Return the [X, Y] coordinate for the center point of the cell that contains the specified text.  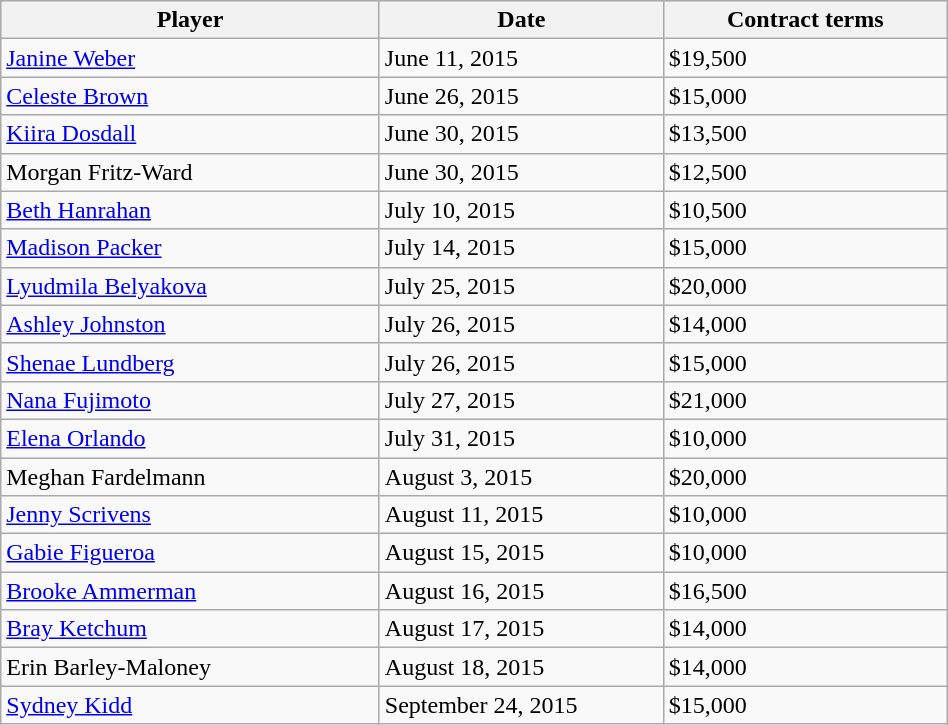
July 10, 2015 [521, 210]
Erin Barley-Maloney [190, 667]
August 11, 2015 [521, 515]
Celeste Brown [190, 96]
Nana Fujimoto [190, 400]
Janine Weber [190, 58]
August 3, 2015 [521, 477]
July 25, 2015 [521, 286]
Kiira Dosdall [190, 134]
Sydney Kidd [190, 705]
Morgan Fritz-Ward [190, 172]
Date [521, 20]
August 15, 2015 [521, 553]
Elena Orlando [190, 438]
$12,500 [805, 172]
$13,500 [805, 134]
$19,500 [805, 58]
July 31, 2015 [521, 438]
Gabie Figueroa [190, 553]
Bray Ketchum [190, 629]
Contract terms [805, 20]
Jenny Scrivens [190, 515]
Player [190, 20]
August 17, 2015 [521, 629]
$10,500 [805, 210]
Shenae Lundberg [190, 362]
Brooke Ammerman [190, 591]
July 14, 2015 [521, 248]
September 24, 2015 [521, 705]
June 11, 2015 [521, 58]
$21,000 [805, 400]
Madison Packer [190, 248]
August 16, 2015 [521, 591]
June 26, 2015 [521, 96]
$16,500 [805, 591]
Meghan Fardelmann [190, 477]
July 27, 2015 [521, 400]
August 18, 2015 [521, 667]
Beth Hanrahan [190, 210]
Ashley Johnston [190, 324]
Lyudmila Belyakova [190, 286]
